Identify which cell holds the provided text, then report its (x, y) central coordinate. 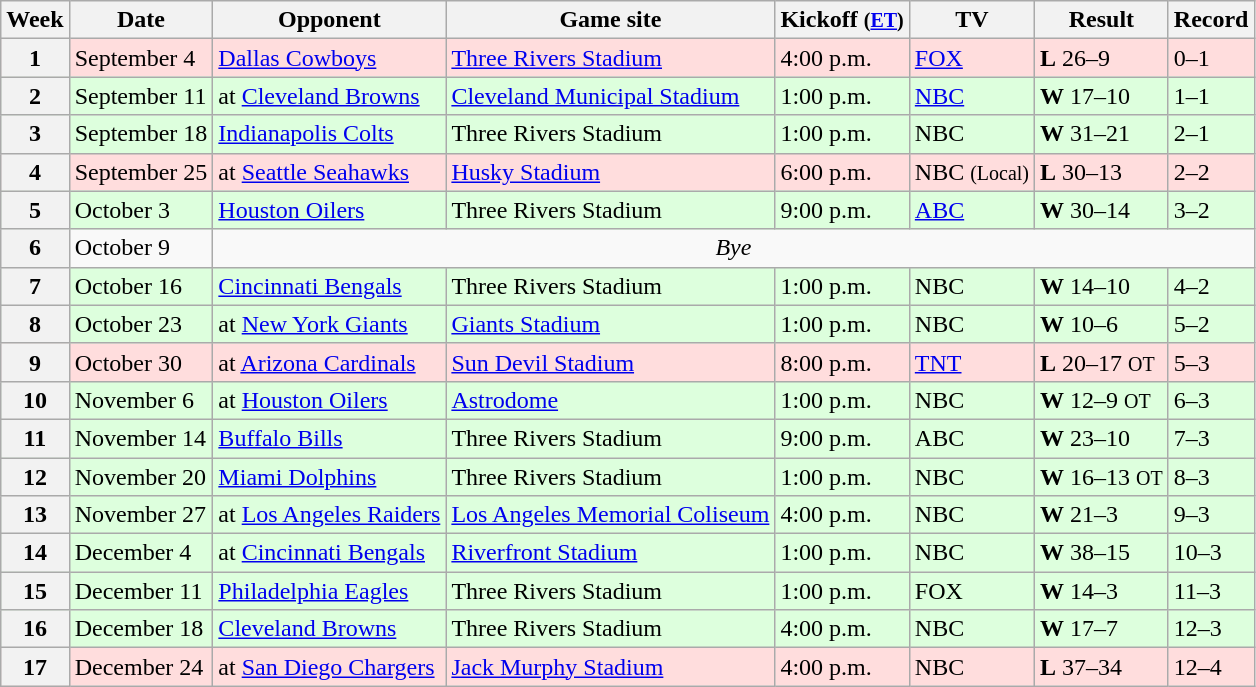
L 37–34 (1102, 667)
Dallas Cowboys (330, 58)
W 17–7 (1102, 629)
9 (35, 362)
7–3 (1211, 438)
Indianapolis Colts (330, 134)
September 25 (141, 172)
L 30–13 (1102, 172)
December 24 (141, 667)
12–3 (1211, 629)
6 (35, 248)
6–3 (1211, 400)
2 (35, 96)
17 (35, 667)
October 9 (141, 248)
Cleveland Municipal Stadium (610, 96)
3–2 (1211, 210)
at Cincinnati Bengals (330, 553)
Week (35, 20)
W 14–10 (1102, 286)
at Arizona Cardinals (330, 362)
W 23–10 (1102, 438)
October 23 (141, 324)
Record (1211, 20)
11 (35, 438)
November 6 (141, 400)
Sun Devil Stadium (610, 362)
Jack Murphy Stadium (610, 667)
Giants Stadium (610, 324)
13 (35, 515)
0–1 (1211, 58)
W 30–14 (1102, 210)
Cincinnati Bengals (330, 286)
2–1 (1211, 134)
11–3 (1211, 591)
8–3 (1211, 477)
September 4 (141, 58)
1–1 (1211, 96)
Husky Stadium (610, 172)
9–3 (1211, 515)
Buffalo Bills (330, 438)
Result (1102, 20)
5–3 (1211, 362)
at Houston Oilers (330, 400)
December 11 (141, 591)
12–4 (1211, 667)
NBC (Local) (972, 172)
Kickoff (ET) (842, 20)
4 (35, 172)
October 16 (141, 286)
12 (35, 477)
8:00 p.m. (842, 362)
L 26–9 (1102, 58)
14 (35, 553)
7 (35, 286)
W 38–15 (1102, 553)
6:00 p.m. (842, 172)
Date (141, 20)
TNT (972, 362)
December 18 (141, 629)
W 14–3 (1102, 591)
10 (35, 400)
W 17–10 (1102, 96)
5–2 (1211, 324)
L 20–17 OT (1102, 362)
Astrodome (610, 400)
October 30 (141, 362)
10–3 (1211, 553)
at San Diego Chargers (330, 667)
October 3 (141, 210)
W 12–9 OT (1102, 400)
Philadelphia Eagles (330, 591)
TV (972, 20)
Game site (610, 20)
Los Angeles Memorial Coliseum (610, 515)
November 20 (141, 477)
December 4 (141, 553)
5 (35, 210)
Riverfront Stadium (610, 553)
Houston Oilers (330, 210)
Miami Dolphins (330, 477)
W 31–21 (1102, 134)
8 (35, 324)
September 18 (141, 134)
at Seattle Seahawks (330, 172)
W 21–3 (1102, 515)
at New York Giants (330, 324)
3 (35, 134)
W 16–13 OT (1102, 477)
September 11 (141, 96)
15 (35, 591)
2–2 (1211, 172)
Opponent (330, 20)
November 27 (141, 515)
at Cleveland Browns (330, 96)
Bye (734, 248)
16 (35, 629)
4–2 (1211, 286)
at Los Angeles Raiders (330, 515)
November 14 (141, 438)
1 (35, 58)
W 10–6 (1102, 324)
Cleveland Browns (330, 629)
